Capture the cell that displays the provided text and extract its (X, Y) central coordinate. 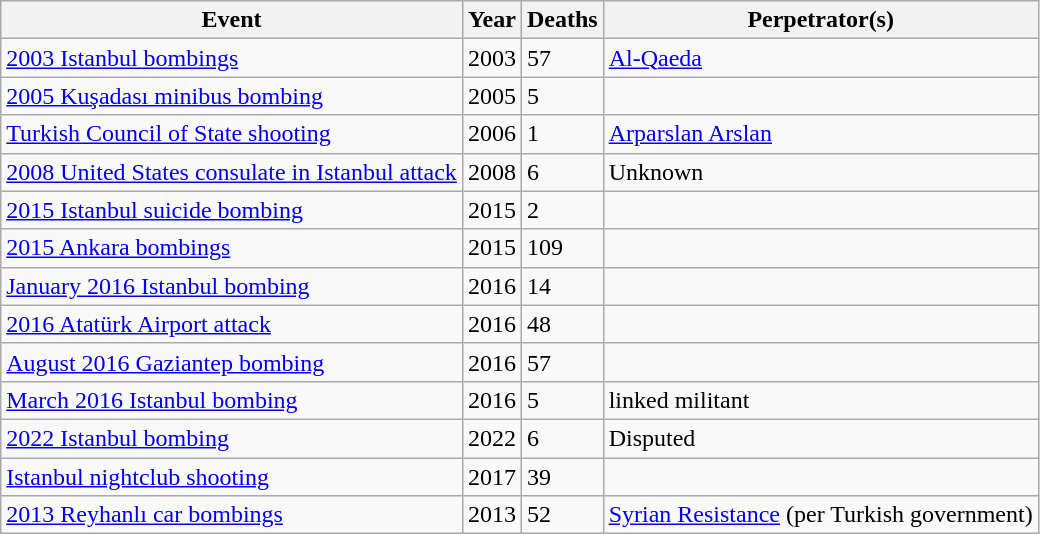
Syrian Resistance (per Turkish government) (820, 515)
2003 (492, 58)
2015 Istanbul suicide bombing (232, 210)
Istanbul nightclub shooting (232, 477)
2022 (492, 438)
2013 Reyhanlı car bombings (232, 515)
2022 Istanbul bombing (232, 438)
48 (562, 324)
linked militant (820, 400)
2015 Ankara bombings (232, 248)
January 2016 Istanbul bombing (232, 286)
Unknown (820, 172)
39 (562, 477)
Perpetrator(s) (820, 20)
1 (562, 134)
Year (492, 20)
Disputed (820, 438)
14 (562, 286)
Al-Qaeda (820, 58)
2013 (492, 515)
52 (562, 515)
2017 (492, 477)
2006 (492, 134)
Deaths (562, 20)
March 2016 Istanbul bombing (232, 400)
Arparslan Arslan (820, 134)
2016 Atatürk Airport attack (232, 324)
2003 Istanbul bombings (232, 58)
2008 (492, 172)
2008 United States consulate in Istanbul attack (232, 172)
2005 (492, 96)
Turkish Council of State shooting (232, 134)
109 (562, 248)
2005 Kuşadası minibus bombing (232, 96)
August 2016 Gaziantep bombing (232, 362)
2 (562, 210)
Event (232, 20)
